Locate the cell with the specified text and output its (X, Y) center coordinate. 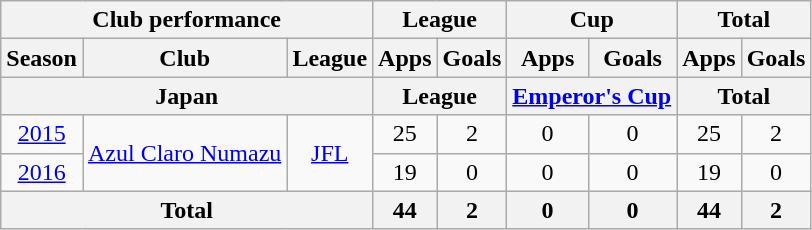
Club (184, 58)
Cup (592, 20)
Club performance (187, 20)
Azul Claro Numazu (184, 153)
Emperor's Cup (592, 96)
2016 (42, 172)
2015 (42, 134)
Japan (187, 96)
Season (42, 58)
JFL (330, 153)
